Provide the [X, Y] coordinate of the cell's center where the given text is located.  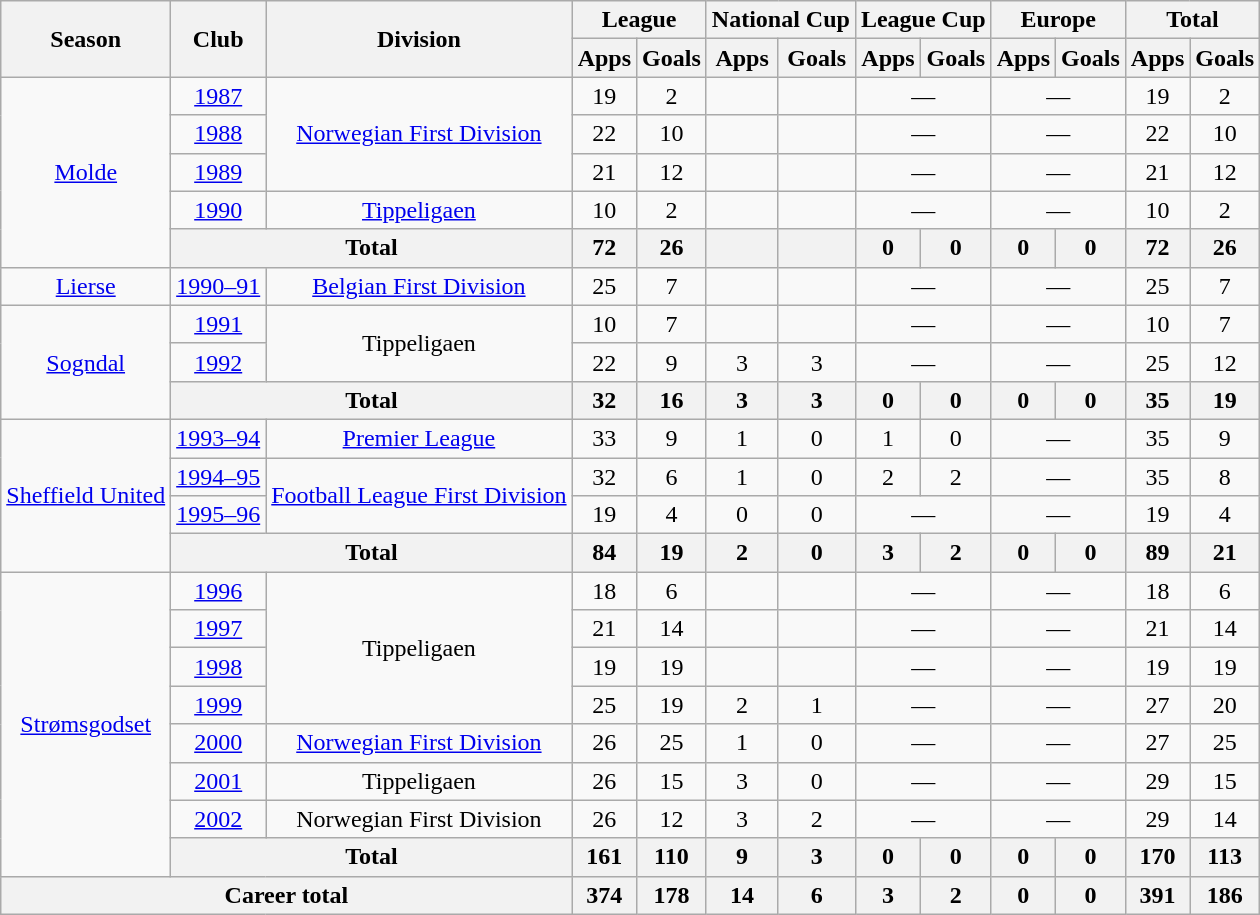
170 [1157, 857]
Season [86, 39]
1989 [218, 172]
8 [1225, 477]
Lierse [86, 286]
1990–91 [218, 286]
186 [1225, 895]
2002 [218, 819]
League [639, 20]
1999 [218, 705]
Club [218, 39]
Division [419, 39]
374 [604, 895]
Premier League [419, 438]
1995–96 [218, 515]
2001 [218, 781]
League Cup [923, 20]
Career total [286, 895]
Belgian First Division [419, 286]
Europe [1058, 20]
1996 [218, 591]
Strømsgodset [86, 724]
1990 [218, 210]
20 [1225, 705]
110 [672, 857]
Football League First Division [419, 496]
Sogndal [86, 362]
2000 [218, 743]
1997 [218, 629]
Sheffield United [86, 495]
178 [672, 895]
1988 [218, 134]
89 [1157, 553]
1991 [218, 324]
84 [604, 553]
National Cup [780, 20]
1992 [218, 362]
16 [672, 400]
1998 [218, 667]
1987 [218, 96]
161 [604, 857]
113 [1225, 857]
Molde [86, 172]
33 [604, 438]
1994–95 [218, 477]
1993–94 [218, 438]
391 [1157, 895]
